Output the (x, y) coordinate of the center of the cell containing the given text.  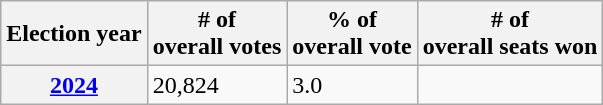
20,824 (217, 85)
Election year (74, 34)
2024 (74, 85)
% ofoverall vote (352, 34)
# ofoverall votes (217, 34)
3.0 (352, 85)
# ofoverall seats won (510, 34)
